Locate the cell with the specified text and output its (x, y) center coordinate. 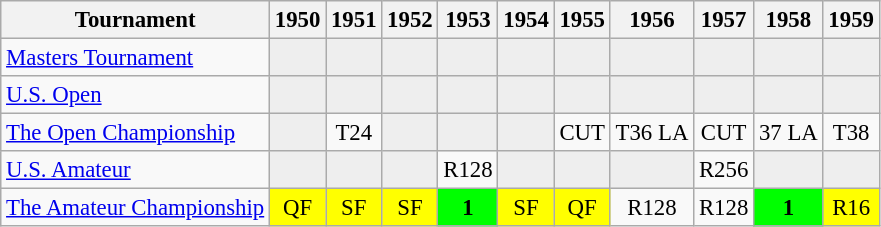
R16 (851, 208)
T38 (851, 133)
1957 (724, 20)
Tournament (136, 20)
The Amateur Championship (136, 208)
T36 LA (652, 133)
1959 (851, 20)
The Open Championship (136, 133)
Masters Tournament (136, 58)
R256 (724, 170)
U.S. Amateur (136, 170)
37 LA (788, 133)
U.S. Open (136, 95)
1952 (410, 20)
1951 (354, 20)
T24 (354, 133)
1955 (582, 20)
1958 (788, 20)
1950 (298, 20)
1954 (526, 20)
1956 (652, 20)
1953 (468, 20)
